Determine the (x, y) coordinate at the center of the cell enclosing the given text.  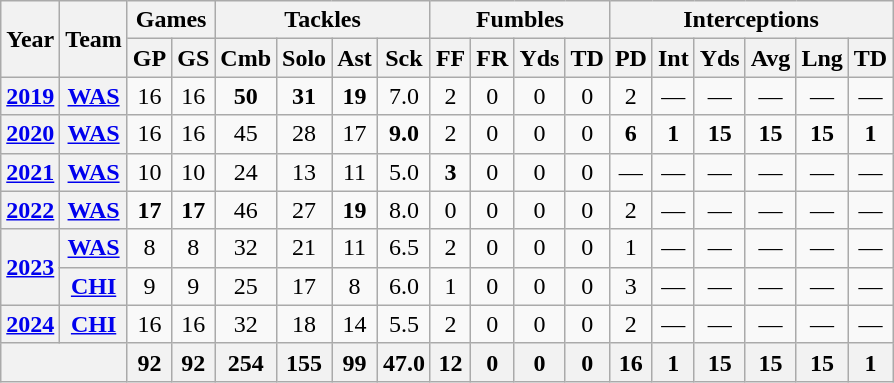
5.0 (404, 172)
Tackles (323, 20)
Cmb (246, 58)
Fumbles (520, 20)
254 (246, 362)
Sck (404, 58)
13 (304, 172)
2020 (30, 134)
46 (246, 210)
24 (246, 172)
8.0 (404, 210)
FR (492, 58)
28 (304, 134)
2024 (30, 324)
7.0 (404, 96)
Team (94, 39)
GP (149, 58)
6.5 (404, 248)
FF (450, 58)
6.0 (404, 286)
50 (246, 96)
12 (450, 362)
25 (246, 286)
2023 (30, 267)
Solo (304, 58)
GS (194, 58)
Lng (822, 58)
2021 (30, 172)
18 (304, 324)
Games (170, 20)
Interceptions (750, 20)
2019 (30, 96)
21 (304, 248)
45 (246, 134)
PD (630, 58)
99 (355, 362)
155 (304, 362)
6 (630, 134)
5.5 (404, 324)
Ast (355, 58)
2022 (30, 210)
Year (30, 39)
Avg (770, 58)
Int (673, 58)
31 (304, 96)
9.0 (404, 134)
47.0 (404, 362)
27 (304, 210)
14 (355, 324)
